Scan for the cell matching the given text and deliver its (x, y) coordinate at center. 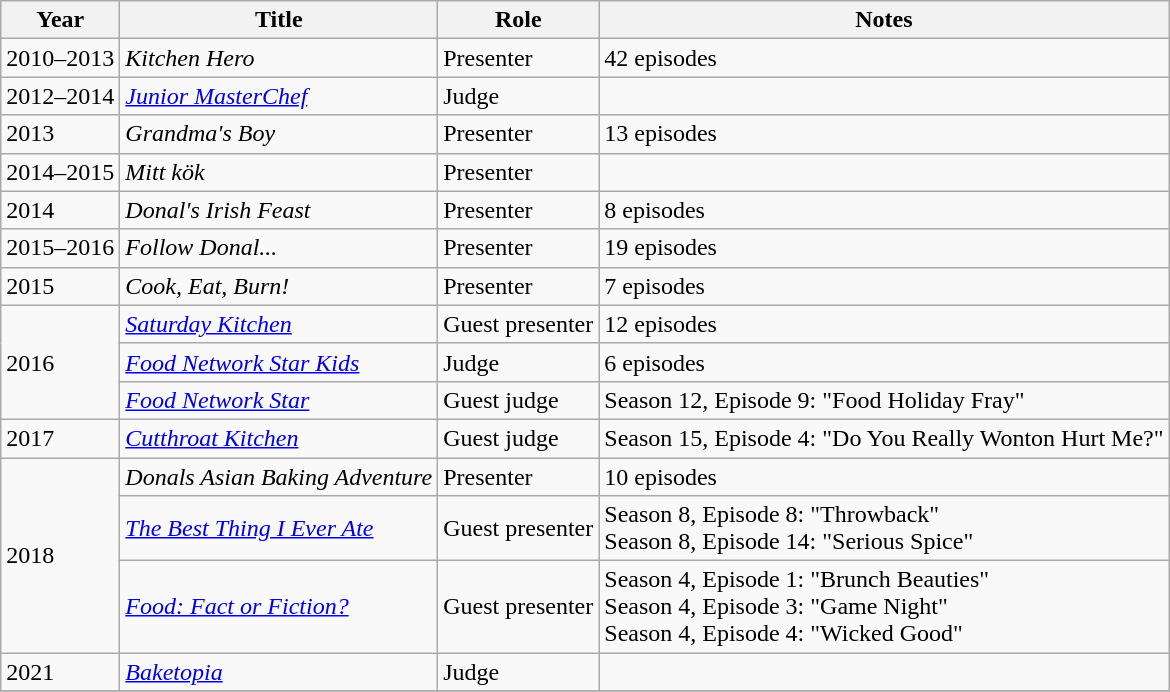
Mitt kök (279, 172)
10 episodes (884, 477)
2021 (60, 672)
The Best Thing I Ever Ate (279, 528)
Baketopia (279, 672)
6 episodes (884, 362)
Donals Asian Baking Adventure (279, 477)
8 episodes (884, 210)
2014–2015 (60, 172)
42 episodes (884, 58)
Cook, Eat, Burn! (279, 286)
2014 (60, 210)
2018 (60, 556)
Season 12, Episode 9: "Food Holiday Fray" (884, 400)
2012–2014 (60, 96)
Junior MasterChef (279, 96)
Year (60, 20)
Food: Fact or Fiction? (279, 607)
Food Network Star (279, 400)
Notes (884, 20)
2015 (60, 286)
Donal's Irish Feast (279, 210)
Cutthroat Kitchen (279, 438)
Season 8, Episode 8: "Throwback"Season 8, Episode 14: "Serious Spice" (884, 528)
Grandma's Boy (279, 134)
Follow Donal... (279, 248)
19 episodes (884, 248)
7 episodes (884, 286)
Title (279, 20)
13 episodes (884, 134)
2016 (60, 362)
Season 15, Episode 4: "Do You Really Wonton Hurt Me?" (884, 438)
2015–2016 (60, 248)
2017 (60, 438)
12 episodes (884, 324)
2013 (60, 134)
Kitchen Hero (279, 58)
Saturday Kitchen (279, 324)
Food Network Star Kids (279, 362)
2010–2013 (60, 58)
Season 4, Episode 1: "Brunch Beauties"Season 4, Episode 3: "Game Night"Season 4, Episode 4: "Wicked Good" (884, 607)
Role (518, 20)
